Find where the given text appears and provide that cell's center as (X, Y) coordinate. 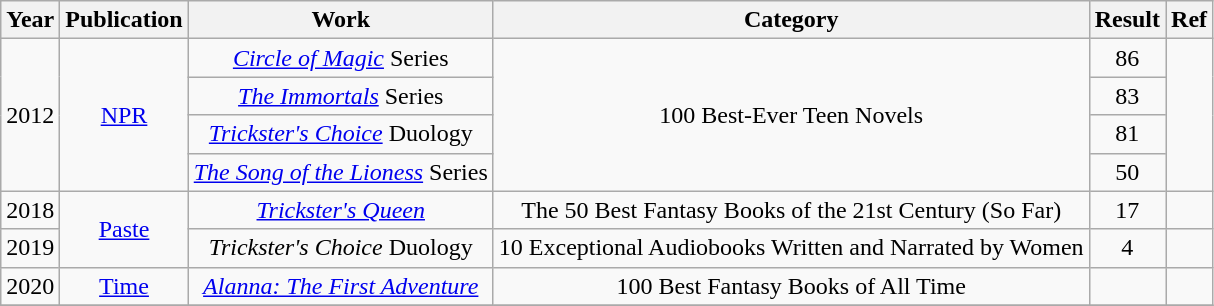
10 Exceptional Audiobooks Written and Narrated by Women (791, 248)
Time (124, 286)
Trickster's Queen (340, 210)
The Song of the Lioness Series (340, 172)
17 (1127, 210)
2019 (30, 248)
The 50 Best Fantasy Books of the 21st Century (So Far) (791, 210)
Result (1127, 20)
Category (791, 20)
81 (1127, 134)
Year (30, 20)
NPR (124, 115)
86 (1127, 58)
83 (1127, 96)
50 (1127, 172)
2012 (30, 115)
Circle of Magic Series (340, 58)
2020 (30, 286)
2018 (30, 210)
The Immortals Series (340, 96)
Publication (124, 20)
Ref (1190, 20)
100 Best-Ever Teen Novels (791, 115)
Work (340, 20)
Paste (124, 229)
100 Best Fantasy Books of All Time (791, 286)
4 (1127, 248)
Alanna: The First Adventure (340, 286)
